Pinpoint the cell where the given text exists, returning its (X, Y) midpoint coordinate. 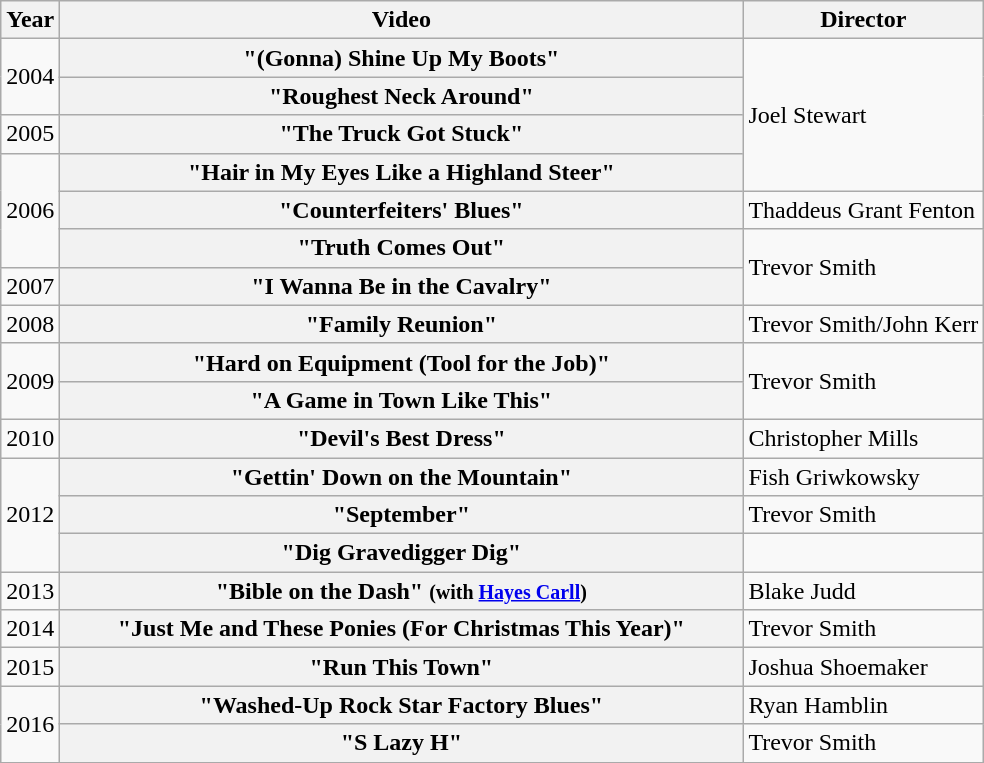
Fish Griwkowsky (864, 477)
Joshua Shoemaker (864, 667)
2016 (30, 724)
2015 (30, 667)
2004 (30, 77)
2014 (30, 629)
"Counterfeiters' Blues" (402, 210)
2010 (30, 438)
"I Wanna Be in the Cavalry" (402, 286)
"September" (402, 515)
"Just Me and These Ponies (For Christmas This Year)" (402, 629)
Christopher Mills (864, 438)
"Devil's Best Dress" (402, 438)
"Roughest Neck Around" (402, 96)
"Gettin' Down on the Mountain" (402, 477)
Director (864, 20)
2006 (30, 210)
"Washed-Up Rock Star Factory Blues" (402, 705)
"Hair in My Eyes Like a Highland Steer" (402, 172)
2008 (30, 324)
Ryan Hamblin (864, 705)
"Bible on the Dash" (with Hayes Carll) (402, 591)
Thaddeus Grant Fenton (864, 210)
2009 (30, 381)
"Dig Gravedigger Dig" (402, 553)
"Family Reunion" (402, 324)
"Run This Town" (402, 667)
Trevor Smith/John Kerr (864, 324)
2012 (30, 515)
"A Game in Town Like This" (402, 400)
Year (30, 20)
Joel Stewart (864, 115)
"The Truck Got Stuck" (402, 134)
"Hard on Equipment (Tool for the Job)" (402, 362)
2005 (30, 134)
"S Lazy H" (402, 743)
2007 (30, 286)
Video (402, 20)
Blake Judd (864, 591)
"(Gonna) Shine Up My Boots" (402, 58)
2013 (30, 591)
"Truth Comes Out" (402, 248)
